Provide the [x, y] coordinate of the cell's center where the given text is located.  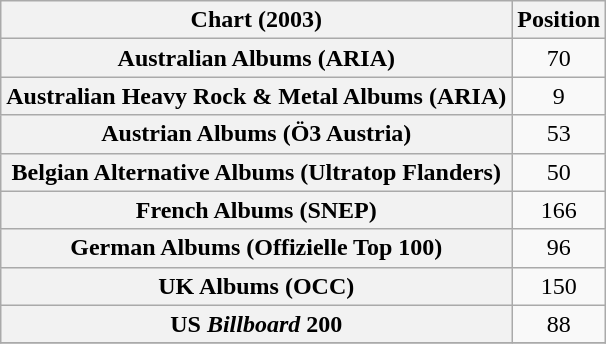
Chart (2003) [256, 20]
150 [559, 286]
Belgian Alternative Albums (Ultratop Flanders) [256, 172]
166 [559, 210]
German Albums (Offizielle Top 100) [256, 248]
Position [559, 20]
Australian Albums (ARIA) [256, 58]
US Billboard 200 [256, 324]
88 [559, 324]
9 [559, 96]
Australian Heavy Rock & Metal Albums (ARIA) [256, 96]
96 [559, 248]
UK Albums (OCC) [256, 286]
53 [559, 134]
French Albums (SNEP) [256, 210]
Austrian Albums (Ö3 Austria) [256, 134]
70 [559, 58]
50 [559, 172]
